Provide the (X, Y) coordinate of the cell's center where the given text is located.  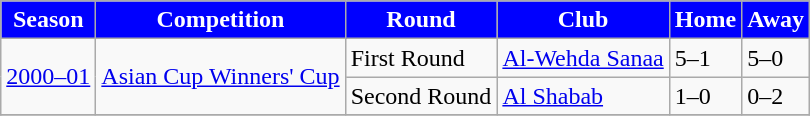
Competition (220, 20)
Asian Cup Winners' Cup (220, 77)
First Round (421, 58)
0–2 (776, 96)
Al-Wehda Sanaa (583, 58)
Season (48, 20)
5–1 (705, 58)
5–0 (776, 58)
Second Round (421, 96)
Al Shabab (583, 96)
1–0 (705, 96)
Club (583, 20)
Round (421, 20)
Away (776, 20)
2000–01 (48, 77)
Home (705, 20)
